Return the [X, Y] coordinate for the center point of the cell that contains the specified text.  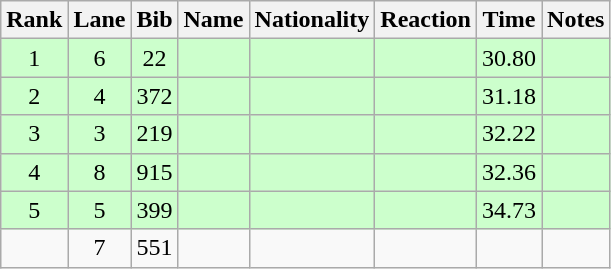
Notes [576, 20]
7 [100, 248]
1 [34, 58]
2 [34, 96]
551 [154, 248]
219 [154, 134]
399 [154, 210]
8 [100, 172]
Time [510, 20]
Rank [34, 20]
Name [214, 20]
22 [154, 58]
32.22 [510, 134]
372 [154, 96]
34.73 [510, 210]
30.80 [510, 58]
915 [154, 172]
Lane [100, 20]
Bib [154, 20]
31.18 [510, 96]
Reaction [426, 20]
Nationality [312, 20]
6 [100, 58]
32.36 [510, 172]
